Locate the cell with the specified text and output its [X, Y] center coordinate. 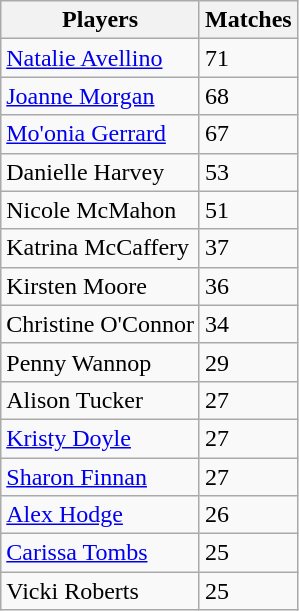
71 [248, 58]
Matches [248, 20]
Alison Tucker [100, 400]
Natalie Avellino [100, 58]
Penny Wannop [100, 362]
34 [248, 324]
Nicole McMahon [100, 210]
51 [248, 210]
Vicki Roberts [100, 591]
53 [248, 172]
Christine O'Connor [100, 324]
Danielle Harvey [100, 172]
Katrina McCaffery [100, 248]
67 [248, 134]
Joanne Morgan [100, 96]
Kirsten Moore [100, 286]
Sharon Finnan [100, 477]
29 [248, 362]
Kristy Doyle [100, 438]
Mo'onia Gerrard [100, 134]
Alex Hodge [100, 515]
26 [248, 515]
68 [248, 96]
Players [100, 20]
Carissa Tombs [100, 553]
36 [248, 286]
37 [248, 248]
